Provide the [X, Y] coordinate of the cell's center where the given text is located.  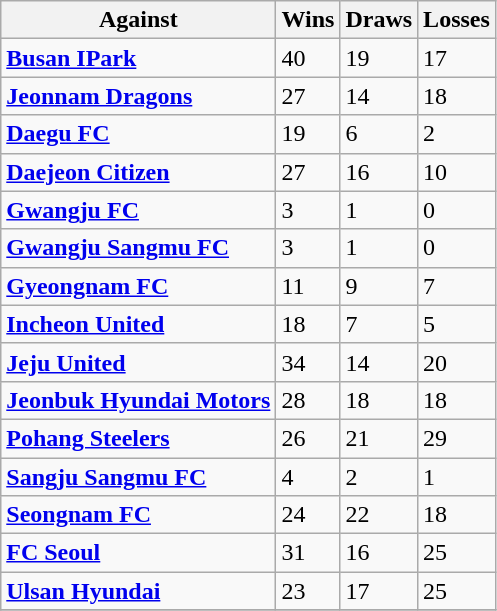
Pohang Steelers [138, 438]
Daegu FC [138, 134]
22 [379, 515]
9 [379, 286]
Jeju United [138, 362]
Against [138, 20]
Wins [308, 20]
40 [308, 58]
31 [308, 553]
Draws [379, 20]
4 [308, 477]
23 [308, 591]
10 [457, 172]
FC Seoul [138, 553]
6 [379, 134]
Seongnam FC [138, 515]
Jeonnam Dragons [138, 96]
34 [308, 362]
11 [308, 286]
26 [308, 438]
Sangju Sangmu FC [138, 477]
Losses [457, 20]
Jeonbuk Hyundai Motors [138, 400]
28 [308, 400]
Gwangju Sangmu FC [138, 248]
24 [308, 515]
20 [457, 362]
Ulsan Hyundai [138, 591]
29 [457, 438]
Gyeongnam FC [138, 286]
5 [457, 324]
Daejeon Citizen [138, 172]
Gwangju FC [138, 210]
Busan IPark [138, 58]
21 [379, 438]
Incheon United [138, 324]
